Capture the cell that displays the provided text and extract its (x, y) central coordinate. 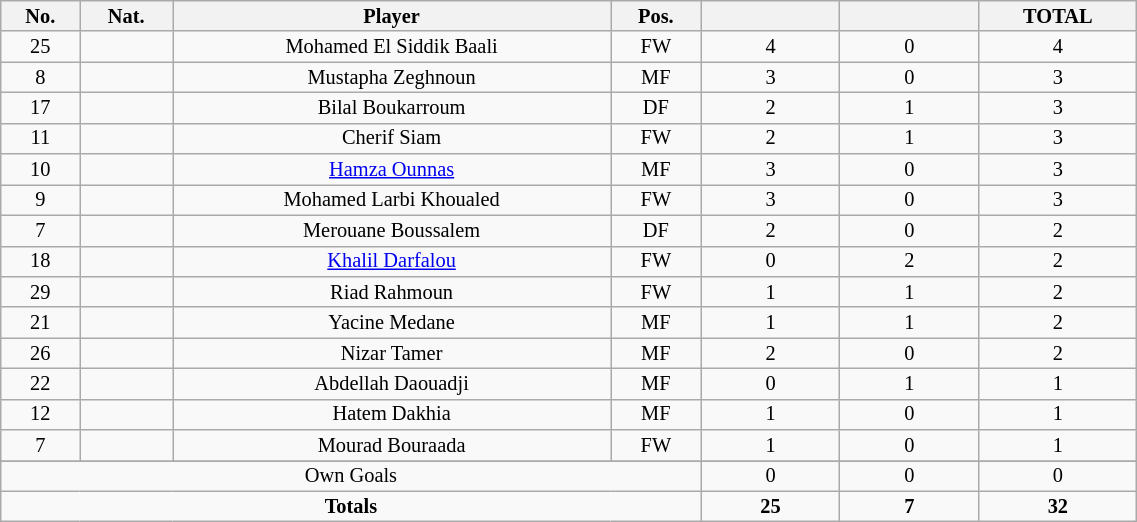
Pos. (656, 16)
Hamza Ounnas (392, 170)
10 (40, 170)
Riad Rahmoun (392, 292)
Bilal Boukarroum (392, 108)
TOTAL (1058, 16)
Yacine Medane (392, 322)
21 (40, 322)
Totals (351, 506)
18 (40, 262)
29 (40, 292)
Mohamed El Siddik Baali (392, 46)
Nat. (126, 16)
11 (40, 138)
8 (40, 78)
Abdellah Daouadji (392, 384)
17 (40, 108)
26 (40, 354)
12 (40, 414)
Own Goals (351, 476)
Mohamed Larbi Khoualed (392, 200)
22 (40, 384)
Nizar Tamer (392, 354)
Player (392, 16)
9 (40, 200)
Khalil Darfalou (392, 262)
No. (40, 16)
Mourad Bouraada (392, 446)
32 (1058, 506)
Hatem Dakhia (392, 414)
Mustapha Zeghnoun (392, 78)
Merouane Boussalem (392, 230)
Cherif Siam (392, 138)
